Capture the cell that displays the provided text and extract its (x, y) central coordinate. 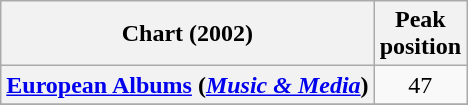
Peakposition (420, 34)
47 (420, 85)
Chart (2002) (188, 34)
European Albums (Music & Media) (188, 85)
